Output the (x, y) coordinate of the center of the cell containing the given text.  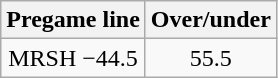
55.5 (210, 58)
MRSH −44.5 (74, 58)
Pregame line (74, 20)
Over/under (210, 20)
